Find where the given text appears and provide that cell's center as (X, Y) coordinate. 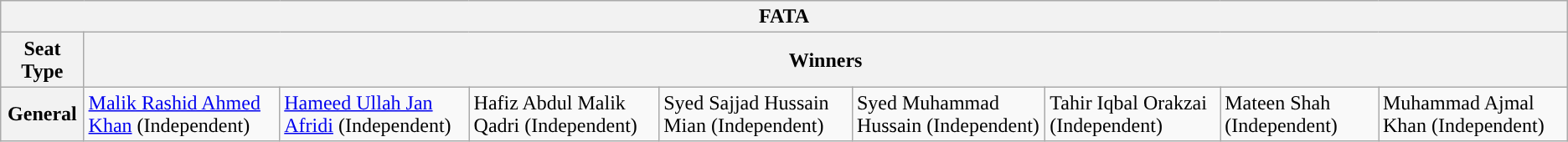
Muhammad Ajmal Khan (Independent) (1473, 114)
Winners (826, 60)
Syed Sajjad Hussain Mian (Independent) (756, 114)
Hafiz Abdul Malik Qadri (Independent) (565, 114)
Hameed Ullah Jan Afridi (Independent) (374, 114)
Malik Rashid Ahmed Khan (Independent) (182, 114)
General (42, 114)
Syed Muhammad Hussain (Independent) (948, 114)
Tahir Iqbal Orakzai (Independent) (1132, 114)
FATA (784, 17)
Mateen Shah (Independent) (1300, 114)
Seat Type (42, 60)
